Search for the cell housing the specified text and yield its [x, y] center coordinate. 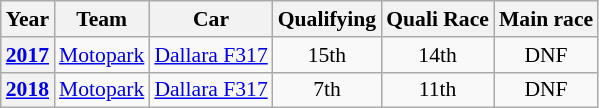
2018 [28, 90]
11th [438, 90]
Team [102, 19]
Year [28, 19]
Car [210, 19]
14th [438, 55]
7th [327, 90]
Qualifying [327, 19]
2017 [28, 55]
Quali Race [438, 19]
15th [327, 55]
Main race [546, 19]
